Find where the given text appears and provide that cell's center as [X, Y] coordinate. 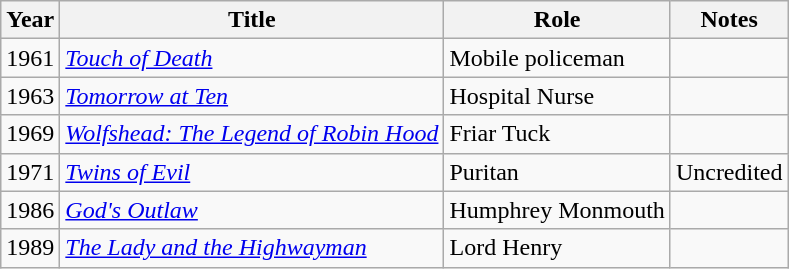
Role [557, 20]
Humphrey Monmouth [557, 210]
The Lady and the Highwayman [252, 248]
Friar Tuck [557, 134]
Touch of Death [252, 58]
Puritan [557, 172]
Twins of Evil [252, 172]
Title [252, 20]
1986 [30, 210]
1971 [30, 172]
Tomorrow at Ten [252, 96]
Lord Henry [557, 248]
1961 [30, 58]
Mobile policeman [557, 58]
1989 [30, 248]
1963 [30, 96]
Wolfshead: The Legend of Robin Hood [252, 134]
Notes [729, 20]
God's Outlaw [252, 210]
Year [30, 20]
Hospital Nurse [557, 96]
Uncredited [729, 172]
1969 [30, 134]
